Extract the (X, Y) coordinate from the center of the cell holding the provided text.  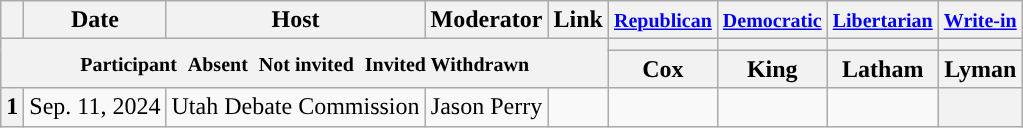
Cox (662, 69)
Link (578, 20)
Democratic (772, 20)
Lyman (980, 69)
Moderator (486, 20)
Republican (662, 20)
1 (12, 107)
King (772, 69)
Libertarian (882, 20)
Date (95, 20)
Latham (882, 69)
Host (296, 20)
Jason Perry (486, 107)
Utah Debate Commission (296, 107)
Participant Absent Not invited Invited Withdrawn (305, 64)
Write-in (980, 20)
Sep. 11, 2024 (95, 107)
